Pinpoint the cell where the given text exists, returning its (x, y) midpoint coordinate. 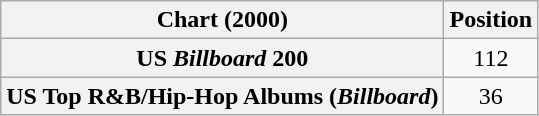
36 (491, 96)
Chart (2000) (222, 20)
US Billboard 200 (222, 58)
Position (491, 20)
US Top R&B/Hip-Hop Albums (Billboard) (222, 96)
112 (491, 58)
